Provide the [X, Y] coordinate of the cell's center where the given text is located.  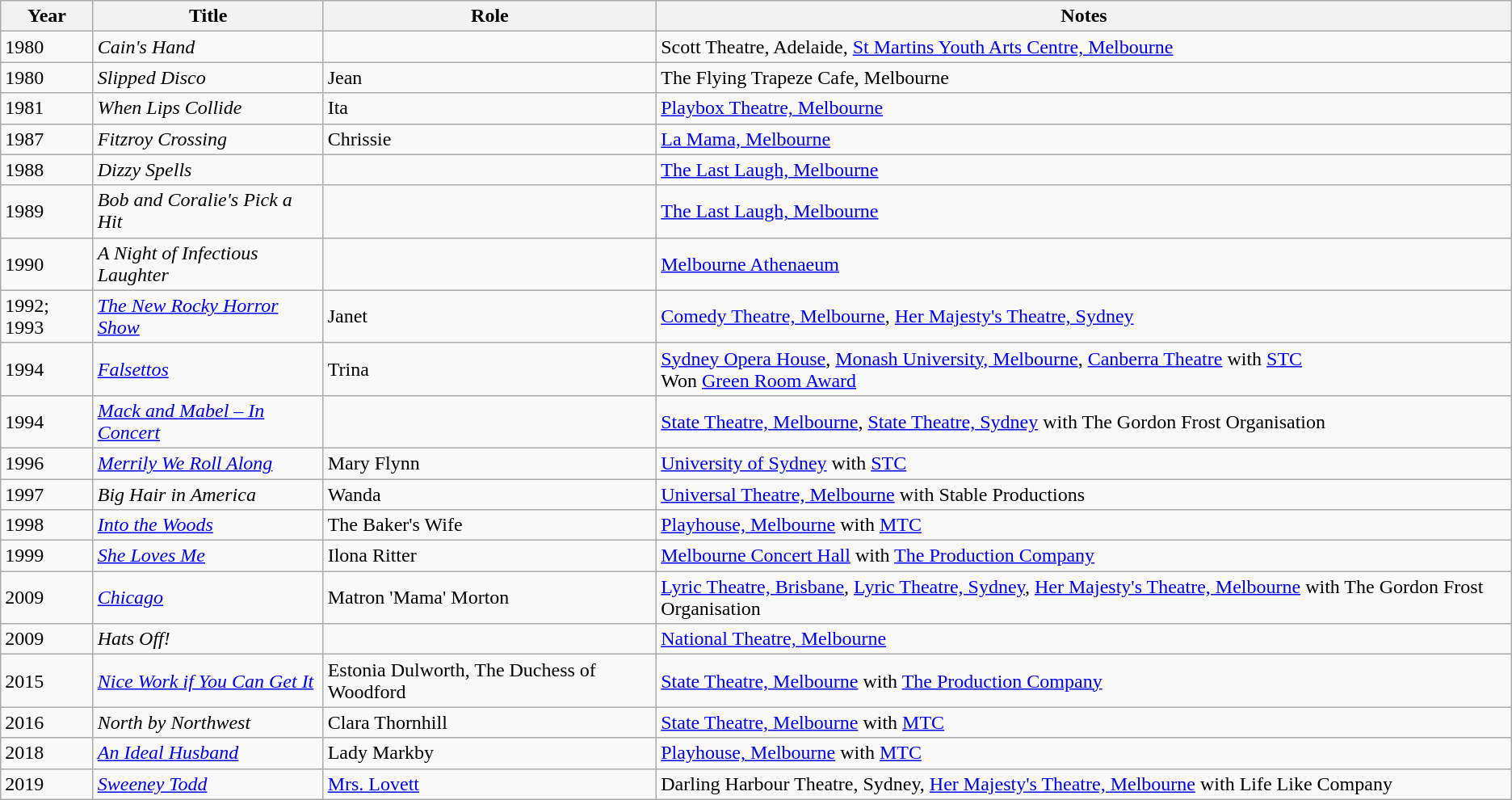
The Baker's Wife [489, 525]
Lady Markby [489, 753]
Nice Work if You Can Get It [208, 680]
State Theatre, Melbourne, State Theatre, Sydney with The Gordon Frost Organisation [1084, 422]
1988 [47, 170]
Janet [489, 317]
1998 [47, 525]
Cain's Hand [208, 47]
1989 [47, 212]
Sydney Opera House, Monash University, Melbourne, Canberra Theatre with STCWon Green Room Award [1084, 368]
Dizzy Spells [208, 170]
Role [489, 16]
1987 [47, 139]
Hats Off! [208, 639]
1990 [47, 263]
Year [47, 16]
Lyric Theatre, Brisbane, Lyric Theatre, Sydney, Her Majesty's Theatre, Melbourne with The Gordon Frost Organisation [1084, 598]
Melbourne Concert Hall with The Production Company [1084, 556]
1992; 1993 [47, 317]
Big Hair in America [208, 494]
Estonia Dulworth, The Duchess of Woodford [489, 680]
Wanda [489, 494]
Scott Theatre, Adelaide, St Martins Youth Arts Centre, Melbourne [1084, 47]
2016 [47, 722]
Bob and Coralie's Pick a Hit [208, 212]
1999 [47, 556]
2018 [47, 753]
An Ideal Husband [208, 753]
1997 [47, 494]
Chrissie [489, 139]
Trina [489, 368]
Into the Woods [208, 525]
Playbox Theatre, Melbourne [1084, 108]
Fitzroy Crossing [208, 139]
1996 [47, 463]
Merrily We Roll Along [208, 463]
North by Northwest [208, 722]
Ilona Ritter [489, 556]
Mrs. Lovett [489, 784]
National Theatre, Melbourne [1084, 639]
Matron 'Mama' Morton [489, 598]
La Mama, Melbourne [1084, 139]
Universal Theatre, Melbourne with Stable Productions [1084, 494]
Mary Flynn [489, 463]
She Loves Me [208, 556]
Falsettos [208, 368]
Ita [489, 108]
Notes [1084, 16]
1981 [47, 108]
University of Sydney with STC [1084, 463]
Melbourne Athenaeum [1084, 263]
A Night of Infectious Laughter [208, 263]
The Flying Trapeze Cafe, Melbourne [1084, 78]
2015 [47, 680]
Mack and Mabel – In Concert [208, 422]
State Theatre, Melbourne with MTC [1084, 722]
The New Rocky Horror Show [208, 317]
Jean [489, 78]
Clara Thornhill [489, 722]
Slipped Disco [208, 78]
When Lips Collide [208, 108]
Sweeney Todd [208, 784]
Darling Harbour Theatre, Sydney, Her Majesty's Theatre, Melbourne with Life Like Company [1084, 784]
Title [208, 16]
Comedy Theatre, Melbourne, Her Majesty's Theatre, Sydney [1084, 317]
2019 [47, 784]
Chicago [208, 598]
State Theatre, Melbourne with The Production Company [1084, 680]
